Extract the (x, y) coordinate from the center of the cell holding the provided text.  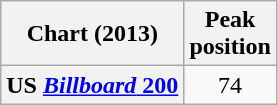
Chart (2013) (92, 34)
Peakposition (230, 34)
US Billboard 200 (92, 85)
74 (230, 85)
